Identify which cell holds the provided text, then report its [x, y] central coordinate. 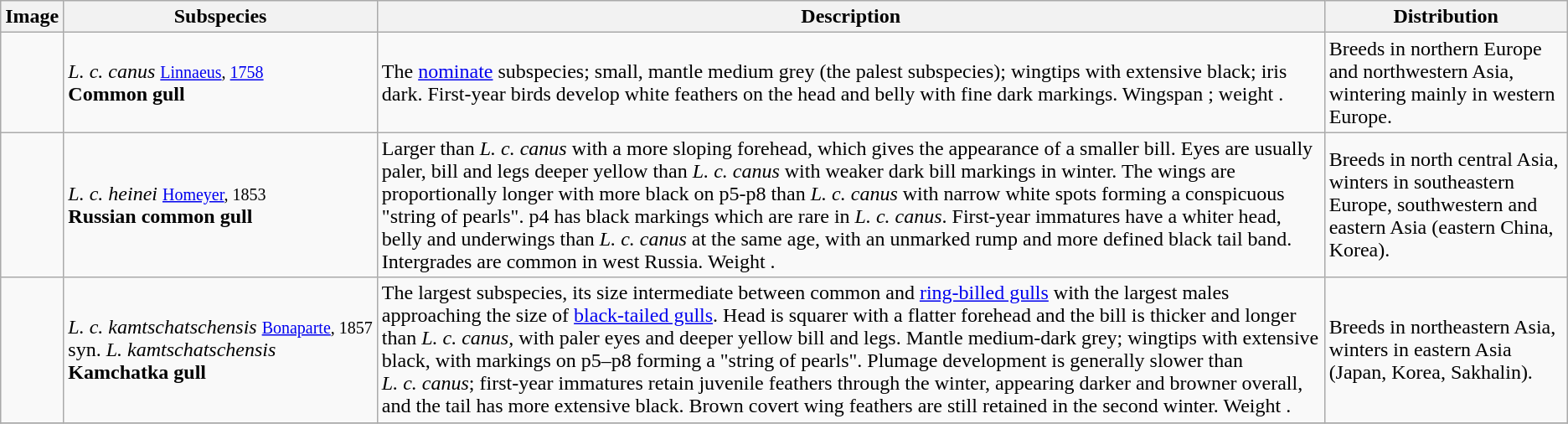
Image [32, 17]
Breeds in northern Europe and northwestern Asia, wintering mainly in western Europe. [1446, 82]
Breeds in north central Asia, winters in southeastern Europe, southwestern and eastern Asia (eastern China, Korea). [1446, 204]
Breeds in northeastern Asia, winters in eastern Asia (Japan, Korea, Sakhalin). [1446, 350]
Subspecies [221, 17]
Distribution [1446, 17]
Description [851, 17]
L. c. heinei Homeyer, 1853Russian common gull [221, 204]
L. c. kamtschatschensis Bonaparte, 1857syn. L. kamtschatschensisKamchatka gull [221, 350]
L. c. canus Linnaeus, 1758Common gull [221, 82]
